Provide the [X, Y] coordinate of the cell's center where the given text is located.  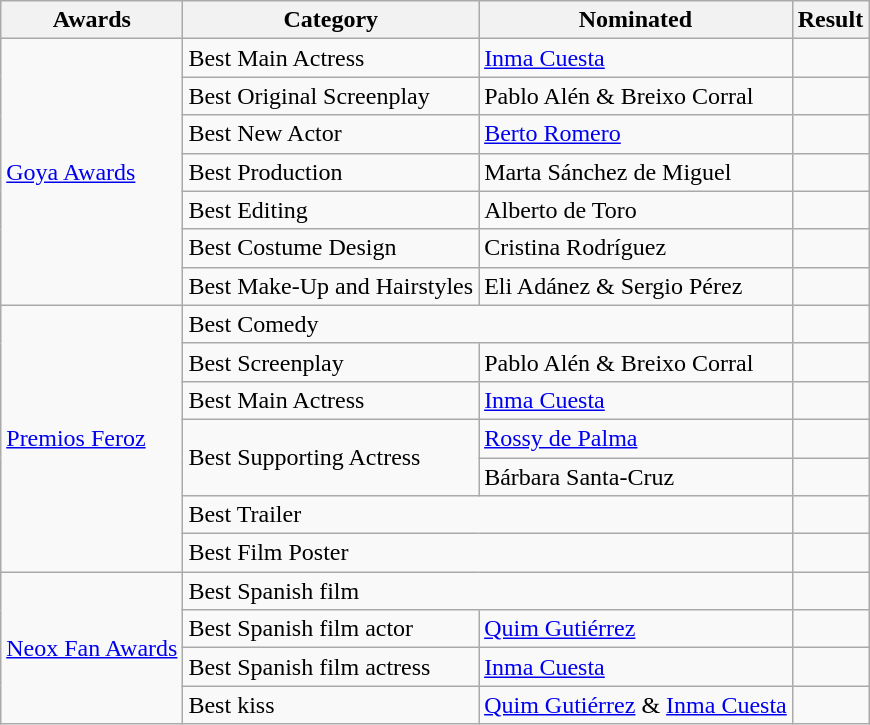
Neox Fan Awards [92, 648]
Quim Gutiérrez [636, 629]
Premios Feroz [92, 438]
Berto Romero [636, 134]
Rossy de Palma [636, 438]
Best New Actor [331, 134]
Nominated [636, 20]
Marta Sánchez de Miguel [636, 172]
Bárbara Santa-Cruz [636, 477]
Eli Adánez & Sergio Pérez [636, 286]
Best Spanish film actress [331, 667]
Goya Awards [92, 172]
Best Production [331, 172]
Cristina Rodríguez [636, 248]
Best Supporting Actress [331, 457]
Best Spanish film actor [331, 629]
Best Editing [331, 210]
Awards [92, 20]
Best Comedy [488, 324]
Best Costume Design [331, 248]
Best Screenplay [331, 362]
Best Film Poster [488, 553]
Category [331, 20]
Alberto de Toro [636, 210]
Best Trailer [488, 515]
Best Spanish film [488, 591]
Result [830, 20]
Best kiss [331, 705]
Quim Gutiérrez & Inma Cuesta [636, 705]
Best Original Screenplay [331, 96]
Best Make-Up and Hairstyles [331, 286]
